Search for the cell housing the specified text and yield its (x, y) center coordinate. 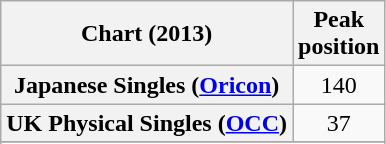
Peakposition (338, 34)
Japanese Singles (Oricon) (147, 85)
140 (338, 85)
37 (338, 123)
UK Physical Singles (OCC) (147, 123)
Chart (2013) (147, 34)
